From the cell containing the given text, extract its center point as [X, Y] coordinate. 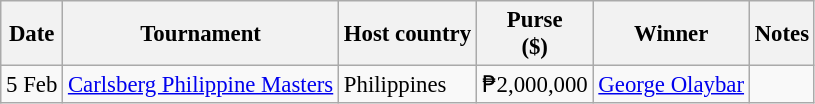
George Olaybar [671, 85]
Date [32, 34]
Purse($) [534, 34]
₱2,000,000 [534, 85]
5 Feb [32, 85]
Winner [671, 34]
Host country [408, 34]
Philippines [408, 85]
Tournament [201, 34]
Notes [782, 34]
Carlsberg Philippine Masters [201, 85]
